Return the (x, y) coordinate for the center point of the cell that contains the specified text.  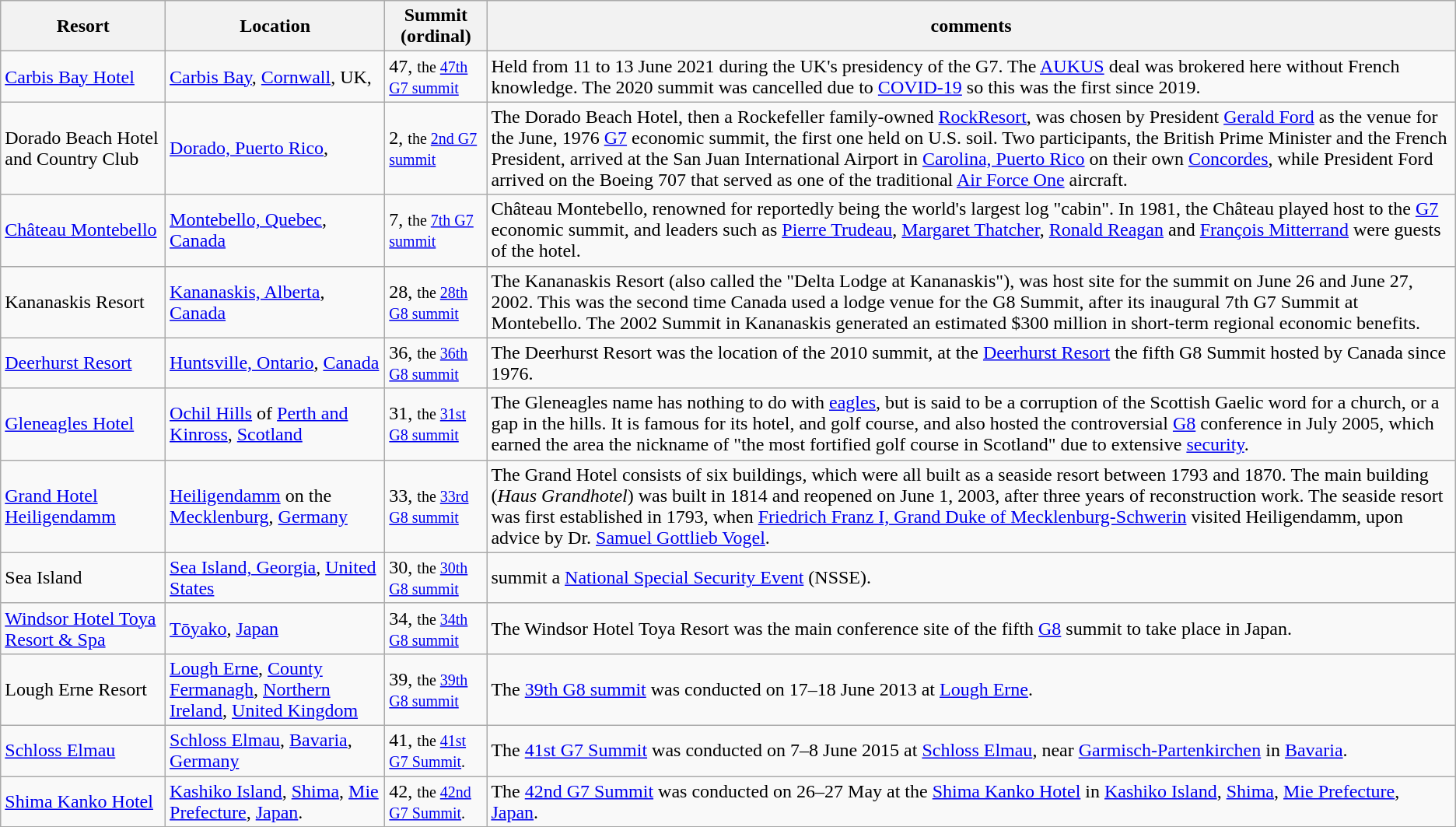
Tōyako, Japan (275, 629)
Carbis Bay, Cornwall, UK, (275, 76)
34, the 34th G8 summit (436, 629)
7, the 7th G7 summit (436, 230)
31, the 31st G8 summit (436, 424)
39, the 39th G8 summit (436, 689)
Ochil Hills of Perth and Kinross, Scotland (275, 424)
47, the 47th G7 summit (436, 76)
Lough Erne, County Fermanagh, Northern Ireland, United Kingdom (275, 689)
Shima Kanko Hotel (83, 801)
Huntsville, Ontario, Canada (275, 363)
Dorado Beach Hotel and Country Club (83, 148)
30, the 30th G8 summit (436, 577)
The Deerhurst Resort was the location of the 2010 summit, at the Deerhurst Resort the fifth G8 Summit hosted by Canada since 1976. (971, 363)
Deerhurst Resort (83, 363)
36, the 36th G8 summit (436, 363)
Château Montebello (83, 230)
Dorado, Puerto Rico, (275, 148)
Sea Island, Georgia, United States (275, 577)
Kananaskis, Alberta, Canada (275, 302)
Kashiko Island, Shima, Mie Prefecture, Japan. (275, 801)
2, the 2nd G7 summit (436, 148)
41, the 41st G7 Summit. (436, 750)
42, the 42nd G7 Summit. (436, 801)
Grand Hotel Heiligendamm (83, 506)
The Windsor Hotel Toya Resort was the main conference site of the fifth G8 summit to take place in Japan. (971, 629)
The 41st G7 Summit was conducted on 7–8 June 2015 at Schloss Elmau, near Garmisch-Partenkirchen in Bavaria. (971, 750)
comments (971, 26)
Location (275, 26)
Schloss Elmau (83, 750)
Kananaskis Resort (83, 302)
Heiligendamm on the Mecklenburg, Germany (275, 506)
Carbis Bay Hotel (83, 76)
28, the 28th G8 summit (436, 302)
Schloss Elmau, Bavaria, Germany (275, 750)
Resort (83, 26)
Sea Island (83, 577)
33, the 33rd G8 summit (436, 506)
Gleneagles Hotel (83, 424)
Summit (ordinal) (436, 26)
Lough Erne Resort (83, 689)
Montebello, Quebec, Canada (275, 230)
summit a National Special Security Event (NSSE). (971, 577)
The 42nd G7 Summit was conducted on 26–27 May at the Shima Kanko Hotel in Kashiko Island, Shima, Mie Prefecture, Japan. (971, 801)
Windsor Hotel Toya Resort & Spa (83, 629)
The 39th G8 summit was conducted on 17–18 June 2013 at Lough Erne. (971, 689)
